From the cell containing the given text, extract its center point as (X, Y) coordinate. 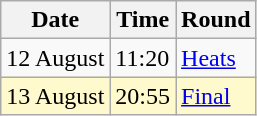
12 August (56, 58)
Time (143, 20)
Round (216, 20)
Final (216, 96)
13 August (56, 96)
11:20 (143, 58)
Date (56, 20)
Heats (216, 58)
20:55 (143, 96)
